Extract the (X, Y) coordinate from the center of the cell holding the provided text.  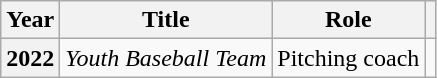
Pitching coach (348, 58)
Role (348, 20)
2022 (30, 58)
Youth Baseball Team (166, 58)
Title (166, 20)
Year (30, 20)
